Locate the cell with the specified text and output its (x, y) center coordinate. 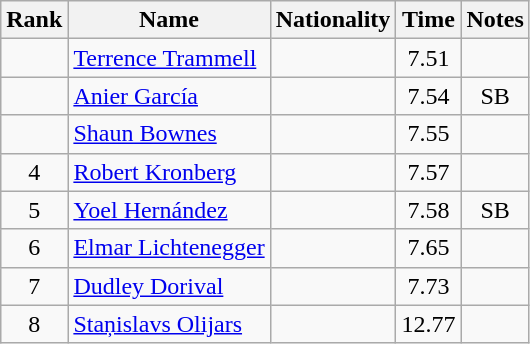
Staņislavs Olijars (169, 324)
12.77 (428, 324)
Anier García (169, 96)
Nationality (333, 20)
Name (169, 20)
Dudley Dorival (169, 286)
Yoel Hernández (169, 210)
Robert Kronberg (169, 172)
7.57 (428, 172)
7 (34, 286)
7.58 (428, 210)
Time (428, 20)
Elmar Lichtenegger (169, 248)
7.51 (428, 58)
7.65 (428, 248)
7.73 (428, 286)
5 (34, 210)
7.55 (428, 134)
Terrence Trammell (169, 58)
8 (34, 324)
Shaun Bownes (169, 134)
Rank (34, 20)
6 (34, 248)
4 (34, 172)
7.54 (428, 96)
Notes (495, 20)
